Return the [x, y] coordinate for the center point of the cell that contains the specified text.  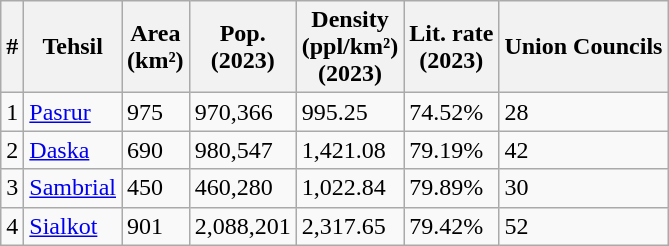
3 [12, 188]
Sialkot [73, 226]
30 [584, 188]
28 [584, 112]
4 [12, 226]
901 [156, 226]
450 [156, 188]
Pasrur [73, 112]
74.52% [452, 112]
79.42% [452, 226]
1 [12, 112]
970,366 [242, 112]
52 [584, 226]
980,547 [242, 150]
1,022.84 [350, 188]
2,317.65 [350, 226]
1,421.08 [350, 150]
# [12, 47]
2 [12, 150]
Tehsil [73, 47]
Union Councils [584, 47]
2,088,201 [242, 226]
Lit. rate(2023) [452, 47]
42 [584, 150]
690 [156, 150]
Density(ppl/km²)(2023) [350, 47]
Pop.(2023) [242, 47]
Area(km²) [156, 47]
Daska [73, 150]
995.25 [350, 112]
79.19% [452, 150]
Sambrial [73, 188]
460,280 [242, 188]
79.89% [452, 188]
975 [156, 112]
